Determine the [x, y] coordinate at the center of the cell enclosing the given text.  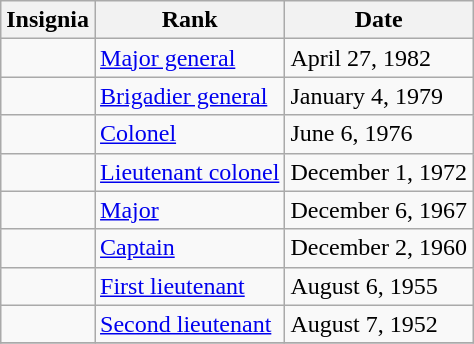
August 6, 1955 [379, 286]
August 7, 1952 [379, 324]
Date [379, 20]
December 2, 1960 [379, 248]
First lieutenant [190, 286]
December 1, 1972 [379, 172]
Major general [190, 58]
Insignia [48, 20]
Brigadier general [190, 96]
Second lieutenant [190, 324]
Captain [190, 248]
April 27, 1982 [379, 58]
Lieutenant colonel [190, 172]
Major [190, 210]
December 6, 1967 [379, 210]
Colonel [190, 134]
January 4, 1979 [379, 96]
June 6, 1976 [379, 134]
Rank [190, 20]
